Pinpoint the cell where the given text exists, returning its [X, Y] midpoint coordinate. 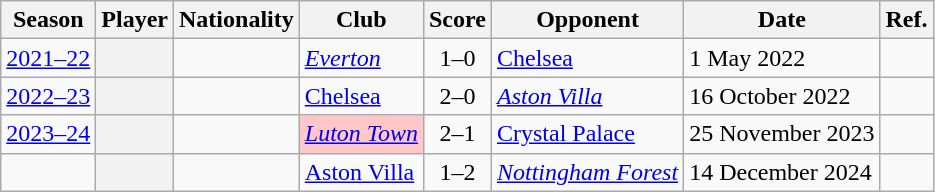
Player [135, 20]
2–0 [457, 96]
Luton Town [361, 134]
2021–22 [48, 58]
Nottingham Forest [587, 172]
Season [48, 20]
Crystal Palace [587, 134]
1 May 2022 [782, 58]
2023–24 [48, 134]
Date [782, 20]
1–0 [457, 58]
Everton [361, 58]
Nationality [237, 20]
25 November 2023 [782, 134]
Club [361, 20]
2–1 [457, 134]
1–2 [457, 172]
14 December 2024 [782, 172]
Ref. [906, 20]
Score [457, 20]
Opponent [587, 20]
2022–23 [48, 96]
16 October 2022 [782, 96]
